Find where the given text appears and provide that cell's center as [x, y] coordinate. 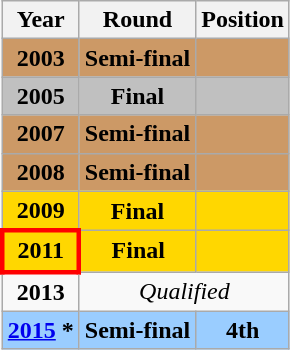
Position [243, 20]
2013 [40, 292]
2009 [40, 211]
2003 [40, 58]
Year [40, 20]
2015 * [40, 330]
Round [137, 20]
4th [243, 330]
Qualified [184, 292]
2008 [40, 172]
2005 [40, 96]
2007 [40, 134]
2011 [40, 252]
